Provide the [x, y] coordinate of the cell's center where the given text is located.  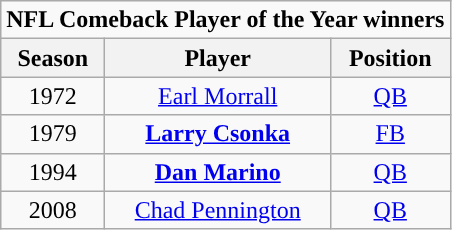
1994 [53, 172]
1979 [53, 134]
Chad Pennington [218, 210]
2008 [53, 210]
Season [53, 58]
FB [390, 134]
Dan Marino [218, 172]
Earl Morrall [218, 96]
Position [390, 58]
1972 [53, 96]
Player [218, 58]
NFL Comeback Player of the Year winners [226, 20]
Larry Csonka [218, 134]
